For the text-containing cell, return its midpoint in (X, Y) coordinate format. 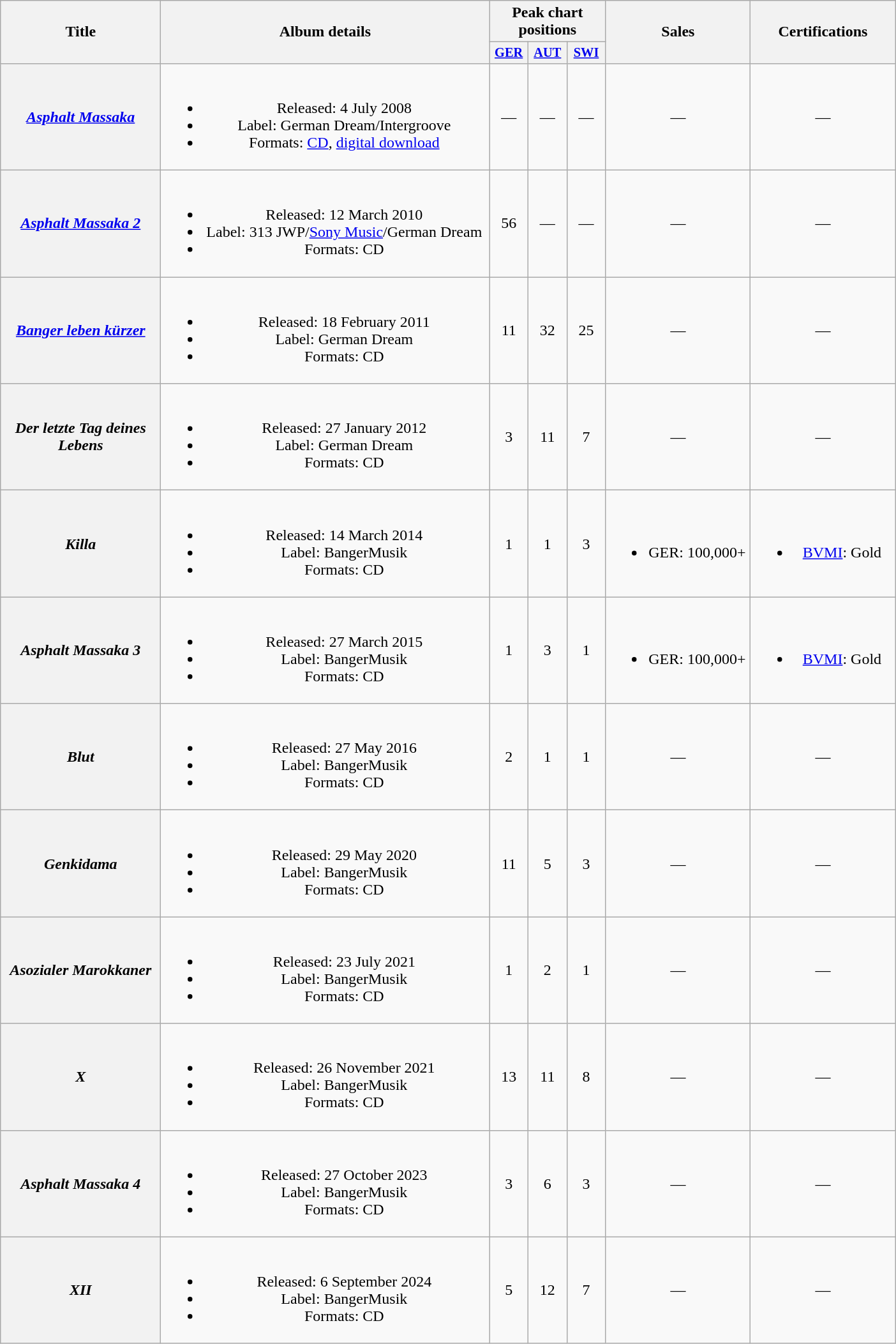
Released: 27 March 2015Label: BangerMusikFormats: CD (325, 650)
Asozialer Marokkaner (80, 970)
Sales (678, 32)
SWI (586, 53)
Blut (80, 757)
6 (548, 1184)
Asphalt Massaka (80, 116)
Genkidama (80, 863)
Asphalt Massaka 4 (80, 1184)
AUT (548, 53)
Released: 26 November 2021Label: BangerMusikFormats: CD (325, 1076)
Released: 29 May 2020Label: BangerMusikFormats: CD (325, 863)
Released: 27 January 2012Label: German DreamFormats: CD (325, 437)
Released: 4 July 2008Label: German Dream/IntergrooveFormats: CD, digital download (325, 116)
Released: 6 September 2024Label: BangerMusikFormats: CD (325, 1290)
Album details (325, 32)
Released: 12 March 2010Label: 313 JWP/Sony Music/German DreamFormats: CD (325, 223)
Released: 18 February 2011Label: German DreamFormats: CD (325, 331)
Banger leben kürzer (80, 331)
8 (586, 1076)
32 (548, 331)
12 (548, 1290)
Released: 14 March 2014Label: BangerMusikFormats: CD (325, 544)
Asphalt Massaka 2 (80, 223)
Certifications (823, 32)
13 (509, 1076)
Title (80, 32)
Released: 23 July 2021Label: BangerMusikFormats: CD (325, 970)
Killa (80, 544)
GER (509, 53)
Asphalt Massaka 3 (80, 650)
Peak chart positions (548, 22)
56 (509, 223)
XII (80, 1290)
Der letzte Tag deines Lebens (80, 437)
25 (586, 331)
X (80, 1076)
Released: 27 May 2016Label: BangerMusikFormats: CD (325, 757)
Released: 27 October 2023Label: BangerMusikFormats: CD (325, 1184)
